Identify which cell holds the provided text, then report its (X, Y) central coordinate. 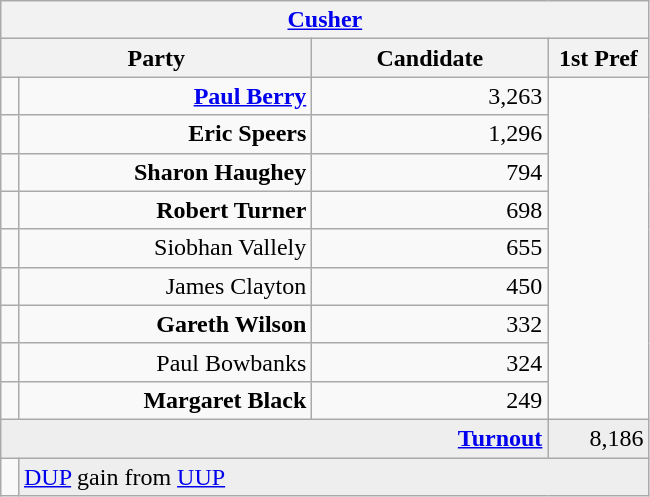
Cusher (325, 20)
Paul Berry (164, 96)
Eric Speers (164, 134)
DUP gain from UUP (333, 477)
James Clayton (164, 286)
Candidate (430, 58)
3,263 (430, 96)
332 (430, 324)
Margaret Black (164, 400)
450 (430, 286)
Turnout (274, 438)
Party (156, 58)
Paul Bowbanks (164, 362)
794 (430, 172)
324 (430, 362)
1st Pref (598, 58)
Gareth Wilson (164, 324)
655 (430, 248)
1,296 (430, 134)
8,186 (598, 438)
Robert Turner (164, 210)
Sharon Haughey (164, 172)
698 (430, 210)
249 (430, 400)
Siobhan Vallely (164, 248)
